Find where the given text appears and provide that cell's center as [X, Y] coordinate. 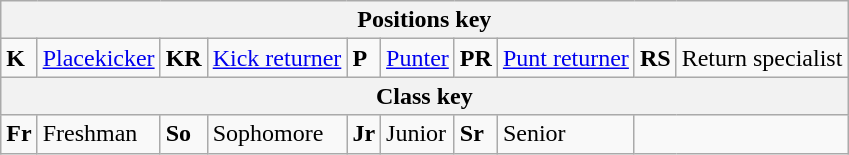
Return specialist [762, 58]
Sr [476, 134]
Placekicker [98, 58]
Freshman [98, 134]
Junior [418, 134]
P [364, 58]
Class key [424, 96]
K [19, 58]
Punter [418, 58]
PR [476, 58]
KR [184, 58]
Fr [19, 134]
Jr [364, 134]
Kick returner [277, 58]
So [184, 134]
Positions key [424, 20]
Sophomore [277, 134]
Senior [566, 134]
Punt returner [566, 58]
RS [655, 58]
